Return the (x, y) coordinate for the center point of the cell that contains the specified text.  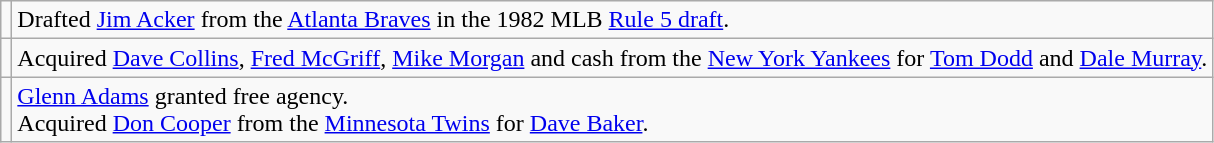
Glenn Adams granted free agency. Acquired Don Cooper from the Minnesota Twins for Dave Baker. (612, 110)
Acquired Dave Collins, Fred McGriff, Mike Morgan and cash from the New York Yankees for Tom Dodd and Dale Murray. (612, 58)
Drafted Jim Acker from the Atlanta Braves in the 1982 MLB Rule 5 draft. (612, 20)
